Detect which cell encompasses the target text, then output its (x, y) center coordinate. 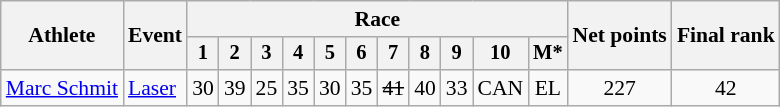
Laser (155, 88)
M* (548, 54)
CAN (500, 88)
2 (235, 54)
41 (393, 88)
42 (726, 88)
1 (203, 54)
33 (457, 88)
EL (548, 88)
10 (500, 54)
Athlete (62, 36)
Net points (620, 36)
6 (362, 54)
39 (235, 88)
Final rank (726, 36)
Event (155, 36)
Race (377, 19)
25 (267, 88)
9 (457, 54)
5 (330, 54)
227 (620, 88)
7 (393, 54)
4 (298, 54)
Marc Schmit (62, 88)
3 (267, 54)
8 (425, 54)
40 (425, 88)
